Search for the cell housing the specified text and yield its (x, y) center coordinate. 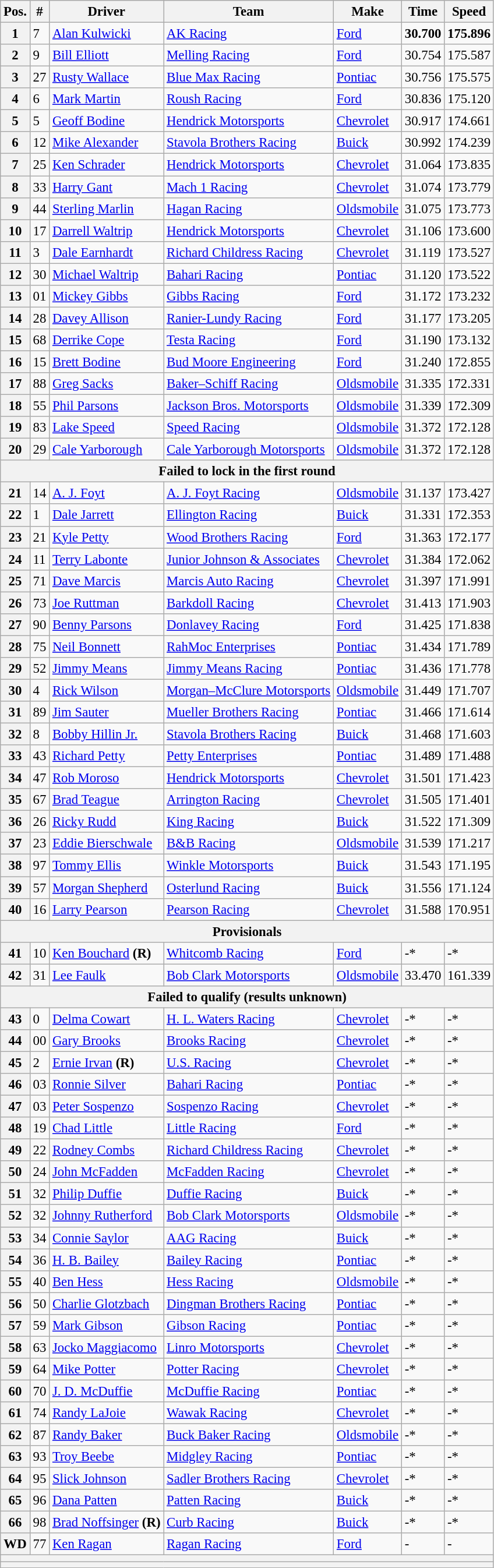
Driver (107, 12)
174.239 (470, 143)
Darrell Waltrip (107, 231)
171.488 (470, 756)
175.120 (470, 99)
Sospenzo Racing (249, 1107)
Linro Motorsports (249, 1347)
87 (40, 1435)
Dave Marcis (107, 581)
Cale Yarborough Motorsports (249, 450)
31.434 (423, 647)
Mueller Brothers Racing (249, 712)
Failed to qualify (results unknown) (247, 997)
31.064 (423, 165)
31.588 (423, 909)
33.470 (423, 975)
51 (15, 1194)
31.543 (423, 866)
Speed (470, 12)
Curb Racing (249, 1523)
Gibbs Racing (249, 296)
173.427 (470, 493)
Barkdoll Racing (249, 603)
37 (15, 844)
Gibson Racing (249, 1326)
Slick Johnson (107, 1479)
56 (15, 1304)
Dale Earnhardt (107, 252)
65 (15, 1500)
McFadden Racing (249, 1172)
Jim Sauter (107, 712)
20 (15, 450)
38 (15, 866)
Buck Baker Racing (249, 1435)
Mark Gibson (107, 1326)
Marcis Auto Racing (249, 581)
Wood Brothers Racing (249, 537)
68 (40, 340)
Petty Enterprises (249, 756)
Sterling Marlin (107, 209)
89 (40, 712)
74 (40, 1413)
Greg Sacks (107, 384)
A. J. Foyt Racing (249, 493)
J. D. McDuffie (107, 1391)
175.587 (470, 55)
Ricky Rudd (107, 822)
173.522 (470, 274)
Peter Sospenzo (107, 1107)
# (40, 12)
Junior Johnson & Associates (249, 559)
Dingman Brothers Racing (249, 1304)
Lake Speed (107, 428)
30.756 (423, 77)
Midgley Racing (249, 1457)
RahMoc Enterprises (249, 647)
Jimmy Means (107, 669)
Neil Bonnett (107, 647)
Rob Moroso (107, 778)
H. L. Waters Racing (249, 1019)
Ernie Irvan (R) (107, 1062)
McDuffie Racing (249, 1391)
173.600 (470, 231)
31.522 (423, 822)
Delma Cowart (107, 1019)
171.603 (470, 734)
Mark Martin (107, 99)
71 (40, 581)
AK Racing (249, 34)
Charlie Glotzbach (107, 1304)
Potter Racing (249, 1369)
Ellington Racing (249, 515)
Ben Hess (107, 1281)
171.195 (470, 866)
Brad Teague (107, 800)
171.401 (470, 800)
96 (40, 1500)
Mike Potter (107, 1369)
171.423 (470, 778)
31.240 (423, 362)
Patten Racing (249, 1500)
171.838 (470, 625)
46 (15, 1085)
31.466 (423, 712)
Randy Baker (107, 1435)
Connie Saylor (107, 1238)
Roush Racing (249, 99)
31.556 (423, 888)
Arrington Racing (249, 800)
Jimmy Means Racing (249, 669)
Speed Racing (249, 428)
Richard Petty (107, 756)
Little Racing (249, 1128)
171.309 (470, 822)
Morgan Shepherd (107, 888)
173.132 (470, 340)
Time (423, 12)
90 (40, 625)
Bill Elliott (107, 55)
31.413 (423, 603)
172.062 (470, 559)
Dana Patten (107, 1500)
173.232 (470, 296)
70 (40, 1391)
13 (15, 296)
31.177 (423, 318)
54 (15, 1260)
175.896 (470, 34)
88 (40, 384)
73 (40, 603)
Eddie Bierschwale (107, 844)
161.339 (470, 975)
Baker–Schiff Racing (249, 384)
Kyle Petty (107, 537)
01 (40, 296)
Phil Parsons (107, 406)
B&B Racing (249, 844)
172.855 (470, 362)
31.436 (423, 669)
Brooks Racing (249, 1041)
Larry Pearson (107, 909)
30.992 (423, 143)
31.505 (423, 800)
173.779 (470, 187)
Failed to lock in the first round (247, 471)
31.074 (423, 187)
Mickey Gibbs (107, 296)
31.384 (423, 559)
170.951 (470, 909)
172.309 (470, 406)
35 (15, 800)
31.363 (423, 537)
Davey Allison (107, 318)
Cale Yarborough (107, 450)
Bailey Racing (249, 1260)
Terry Labonte (107, 559)
172.177 (470, 537)
171.217 (470, 844)
18 (15, 406)
Mach 1 Racing (249, 187)
Johnny Rutherford (107, 1216)
Melling Racing (249, 55)
Lee Faulk (107, 975)
31.335 (423, 384)
Rodney Combs (107, 1150)
31.172 (423, 296)
31.190 (423, 340)
171.124 (470, 888)
171.789 (470, 647)
30.754 (423, 55)
Rick Wilson (107, 690)
173.527 (470, 252)
Bobby Hillin Jr. (107, 734)
Wawak Racing (249, 1413)
49 (15, 1150)
Blue Max Racing (249, 77)
53 (15, 1238)
Troy Beebe (107, 1457)
97 (40, 866)
King Racing (249, 822)
95 (40, 1479)
Whitcomb Racing (249, 953)
AAG Racing (249, 1238)
Team (249, 12)
Osterlund Racing (249, 888)
Ken Bouchard (R) (107, 953)
Ken Schrader (107, 165)
Harry Gant (107, 187)
Sadler Brothers Racing (249, 1479)
98 (40, 1523)
61 (15, 1413)
Donlavey Racing (249, 625)
31.397 (423, 581)
Tommy Ellis (107, 866)
171.614 (470, 712)
31.539 (423, 844)
Testa Racing (249, 340)
31.137 (423, 493)
39 (15, 888)
Randy LaJoie (107, 1413)
Jocko Maggiacomo (107, 1347)
31.331 (423, 515)
58 (15, 1347)
175.575 (470, 77)
Joe Ruttman (107, 603)
0 (40, 1019)
WD (15, 1544)
174.661 (470, 121)
Ronnie Silver (107, 1085)
31.501 (423, 778)
Geoff Bodine (107, 121)
42 (15, 975)
31.425 (423, 625)
31.449 (423, 690)
Michael Waltrip (107, 274)
Chad Little (107, 1128)
Winkle Motorsports (249, 866)
Provisionals (247, 931)
171.707 (470, 690)
U.S. Racing (249, 1062)
Brett Bodine (107, 362)
Jackson Bros. Motorsports (249, 406)
172.331 (470, 384)
Gary Brooks (107, 1041)
Derrike Cope (107, 340)
45 (15, 1062)
31.075 (423, 209)
Bud Moore Engineering (249, 362)
Mike Alexander (107, 143)
Duffie Racing (249, 1194)
48 (15, 1128)
171.903 (470, 603)
30.836 (423, 99)
Ranier-Lundy Racing (249, 318)
Alan Kulwicki (107, 34)
173.773 (470, 209)
171.778 (470, 669)
Hagan Racing (249, 209)
Philip Duffie (107, 1194)
60 (15, 1391)
H. B. Bailey (107, 1260)
171.991 (470, 581)
173.835 (470, 165)
30.700 (423, 34)
67 (40, 800)
66 (15, 1523)
Dale Jarrett (107, 515)
Pos. (15, 12)
172.353 (470, 515)
31.468 (423, 734)
Ragan Racing (249, 1544)
A. J. Foyt (107, 493)
31.339 (423, 406)
Brad Noffsinger (R) (107, 1523)
41 (15, 953)
83 (40, 428)
Morgan–McClure Motorsports (249, 690)
31.489 (423, 756)
93 (40, 1457)
31.120 (423, 274)
00 (40, 1041)
Ken Ragan (107, 1544)
Benny Parsons (107, 625)
Pearson Racing (249, 909)
30.917 (423, 121)
75 (40, 647)
173.205 (470, 318)
John McFadden (107, 1172)
62 (15, 1435)
77 (40, 1544)
Make (368, 12)
Rusty Wallace (107, 77)
31.106 (423, 231)
31.119 (423, 252)
Hess Racing (249, 1281)
